For the text-containing cell, return its midpoint in (X, Y) coordinate format. 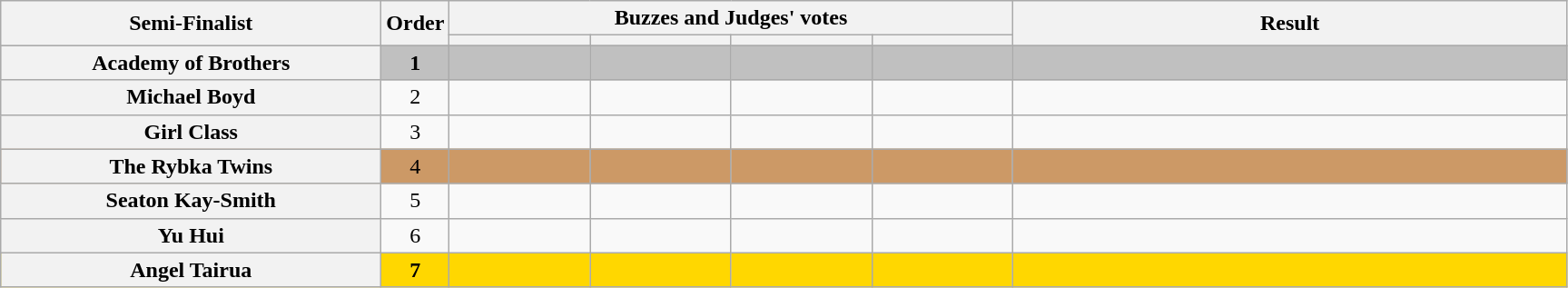
3 (416, 132)
7 (416, 270)
5 (416, 201)
4 (416, 166)
Buzzes and Judges' votes (731, 18)
Order (416, 24)
Yu Hui (191, 235)
Angel Tairua (191, 270)
1 (416, 63)
Result (1289, 24)
2 (416, 97)
Seaton Kay-Smith (191, 201)
Academy of Brothers (191, 63)
Michael Boyd (191, 97)
Girl Class (191, 132)
The Rybka Twins (191, 166)
6 (416, 235)
Semi-Finalist (191, 24)
